Pinpoint the cell where the given text exists, returning its [x, y] midpoint coordinate. 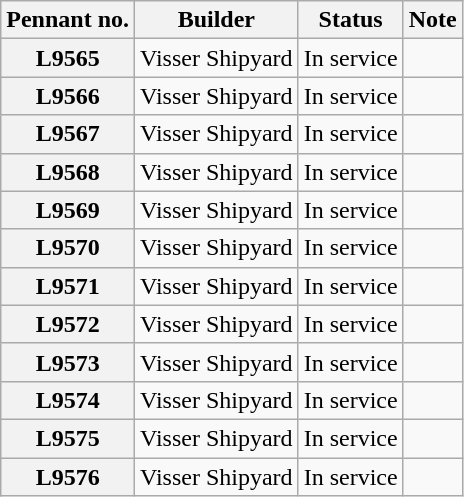
L9569 [68, 210]
L9566 [68, 96]
Builder [217, 20]
Pennant no. [68, 20]
L9573 [68, 362]
L9572 [68, 324]
L9568 [68, 172]
L9571 [68, 286]
Note [432, 20]
L9574 [68, 400]
L9576 [68, 477]
L9565 [68, 58]
L9570 [68, 248]
Status [350, 20]
L9567 [68, 134]
L9575 [68, 438]
